Detect which cell encompasses the target text, then output its (x, y) center coordinate. 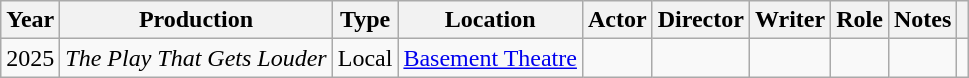
Basement Theatre (490, 58)
2025 (30, 58)
Location (490, 20)
Actor (617, 20)
Type (365, 20)
Local (365, 58)
Year (30, 20)
Director (700, 20)
Role (860, 20)
The Play That Gets Louder (196, 58)
Notes (922, 20)
Production (196, 20)
Writer (790, 20)
